Extract the (x, y) coordinate from the center of the cell holding the provided text.  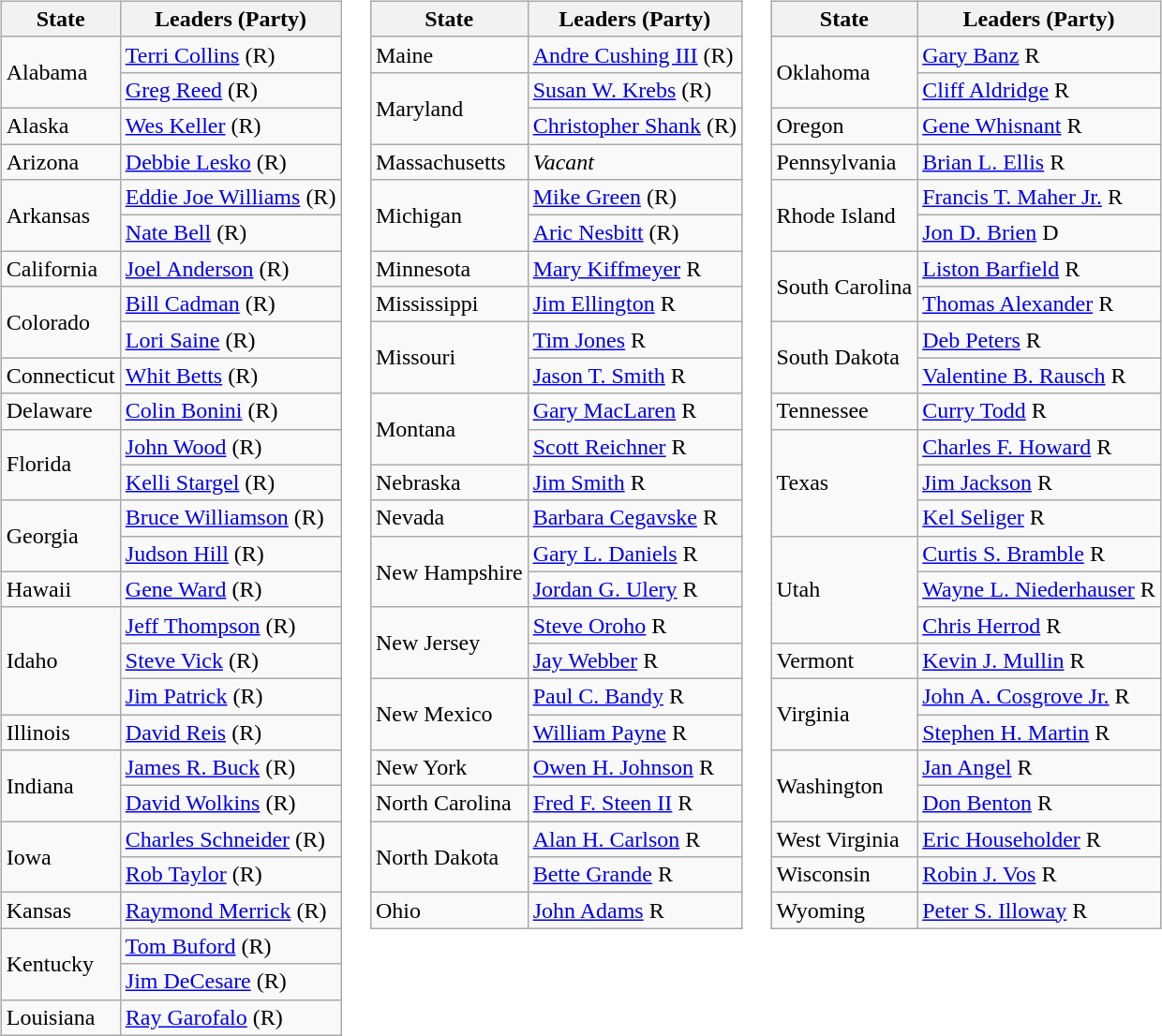
Eddie Joe Williams (R) (231, 198)
Peter S. Illoway R (1039, 910)
New Jersey (449, 643)
Cliff Aldridge R (1039, 90)
Bette Grande R (634, 875)
Susan W. Krebs (R) (634, 90)
Mary Kiffmeyer R (634, 269)
Curtis S. Bramble R (1039, 554)
David Reis (R) (231, 732)
Curry Todd R (1039, 411)
Steve Vick (R) (231, 660)
John A. Cosgrove Jr. R (1039, 696)
Liston Barfield R (1039, 269)
Alaska (60, 126)
Charles F. Howard R (1039, 447)
Tim Jones R (634, 340)
Jordan G. Ulery R (634, 589)
Jim Smith R (634, 482)
Minnesota (449, 269)
Paul C. Bandy R (634, 696)
California (60, 269)
Jay Webber R (634, 660)
Arizona (60, 162)
Tennessee (844, 411)
New Mexico (449, 714)
Kelli Stargel (R) (231, 482)
Brian L. Ellis R (1039, 162)
Georgia (60, 536)
Arkansas (60, 215)
Jim DeCesare (R) (231, 982)
Alan H. Carlson R (634, 839)
Nebraska (449, 482)
Delaware (60, 411)
Massachusetts (449, 162)
Gary L. Daniels R (634, 554)
Rhode Island (844, 215)
Jeff Thompson (R) (231, 625)
Indiana (60, 786)
South Carolina (844, 287)
Missouri (449, 358)
North Dakota (449, 857)
Iowa (60, 857)
John Adams R (634, 910)
Florida (60, 465)
Don Benton R (1039, 804)
Kentucky (60, 964)
Gene Ward (R) (231, 589)
Vacant (634, 162)
Jon D. Brien D (1039, 233)
Kevin J. Mullin R (1039, 660)
James R. Buck (R) (231, 768)
Whit Betts (R) (231, 376)
Idaho (60, 660)
Connecticut (60, 376)
Christopher Shank (R) (634, 126)
William Payne R (634, 732)
Rob Taylor (R) (231, 875)
Owen H. Johnson R (634, 768)
Nevada (449, 518)
Francis T. Maher Jr. R (1039, 198)
Kansas (60, 910)
Deb Peters R (1039, 340)
Virginia (844, 714)
Raymond Merrick (R) (231, 910)
Gene Whisnant R (1039, 126)
Oregon (844, 126)
Bill Cadman (R) (231, 304)
Stephen H. Martin R (1039, 732)
Andre Cushing III (R) (634, 54)
Jason T. Smith R (634, 376)
Lori Saine (R) (231, 340)
Oklahoma (844, 72)
Washington (844, 786)
New Hampshire (449, 571)
Alabama (60, 72)
Jan Angel R (1039, 768)
Michigan (449, 215)
Fred F. Steen II R (634, 804)
Maryland (449, 108)
Gary Banz R (1039, 54)
Jim Ellington R (634, 304)
Montana (449, 429)
Hawaii (60, 589)
Illinois (60, 732)
New York (449, 768)
Barbara Cegavske R (634, 518)
North Carolina (449, 804)
Thomas Alexander R (1039, 304)
Wisconsin (844, 875)
Wayne L. Niederhauser R (1039, 589)
Terri Collins (R) (231, 54)
Debbie Lesko (R) (231, 162)
Jim Jackson R (1039, 482)
Gary MacLaren R (634, 411)
Maine (449, 54)
Mississippi (449, 304)
Kel Seliger R (1039, 518)
Greg Reed (R) (231, 90)
Joel Anderson (R) (231, 269)
West Virginia (844, 839)
Chris Herrod R (1039, 625)
John Wood (R) (231, 447)
South Dakota (844, 358)
Utah (844, 589)
Jim Patrick (R) (231, 696)
Aric Nesbitt (R) (634, 233)
Wyoming (844, 910)
Pennsylvania (844, 162)
Tom Buford (R) (231, 946)
Nate Bell (R) (231, 233)
David Wolkins (R) (231, 804)
Mike Green (R) (634, 198)
Louisiana (60, 1017)
Steve Oroho R (634, 625)
Eric Householder R (1039, 839)
Wes Keller (R) (231, 126)
Vermont (844, 660)
Valentine B. Rausch R (1039, 376)
Bruce Williamson (R) (231, 518)
Scott Reichner R (634, 447)
Ray Garofalo (R) (231, 1017)
Ohio (449, 910)
Robin J. Vos R (1039, 875)
Judson Hill (R) (231, 554)
Colorado (60, 322)
Texas (844, 482)
Colin Bonini (R) (231, 411)
Charles Schneider (R) (231, 839)
